Provide the [x, y] coordinate of the cell's center where the given text is located.  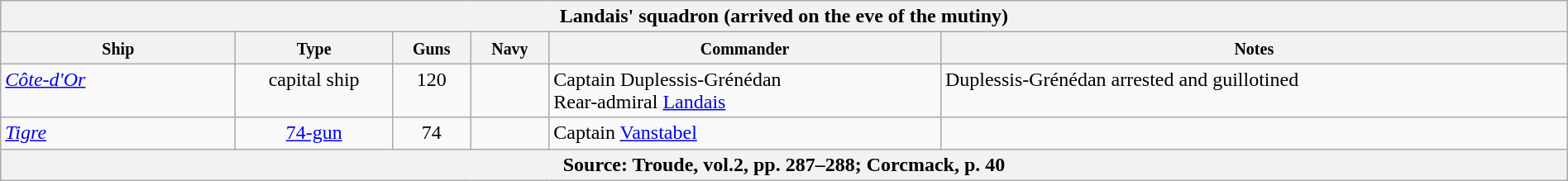
Type [314, 48]
Duplessis-Grénédan arrested and guillotined [1254, 91]
74 [432, 133]
Côte-d'Or [118, 91]
Commander [745, 48]
Captain Vanstabel [745, 133]
Source: Troude, vol.2, pp. 287–288; Corcmack, p. 40 [784, 164]
120 [432, 91]
Guns [432, 48]
Notes [1254, 48]
capital ship [314, 91]
Captain Duplessis-GrénédanRear-admiral Landais [745, 91]
Ship [118, 48]
74-gun [314, 133]
Landais' squadron (arrived on the eve of the mutiny) [784, 17]
Navy [509, 48]
Tigre [118, 133]
